Locate the cell with the specified text and output its [x, y] center coordinate. 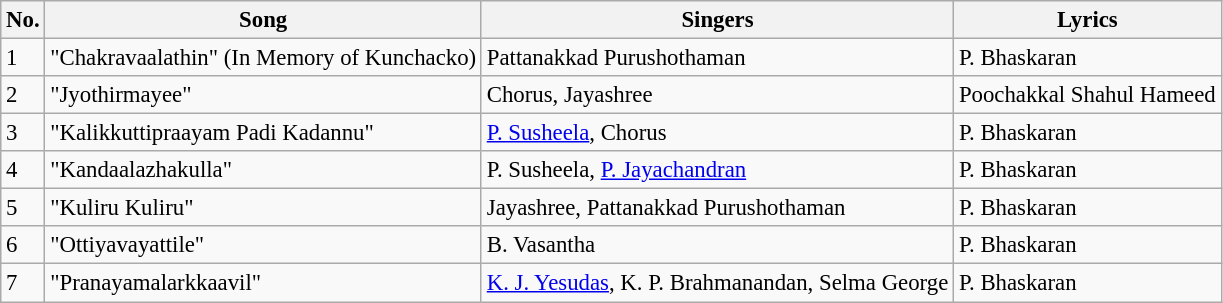
2 [23, 95]
5 [23, 208]
1 [23, 58]
P. Susheela, Chorus [717, 133]
4 [23, 170]
7 [23, 283]
Poochakkal Shahul Hameed [1088, 95]
"Kandaalazhakulla" [264, 170]
Jayashree, Pattanakkad Purushothaman [717, 208]
"Chakravaalathin" (In Memory of Kunchacko) [264, 58]
Song [264, 20]
K. J. Yesudas, K. P. Brahmanandan, Selma George [717, 283]
"Ottiyavayattile" [264, 245]
"Kuliru Kuliru" [264, 208]
Singers [717, 20]
3 [23, 133]
B. Vasantha [717, 245]
"Kalikkuttipraayam Padi Kadannu" [264, 133]
6 [23, 245]
Chorus, Jayashree [717, 95]
Pattanakkad Purushothaman [717, 58]
No. [23, 20]
Lyrics [1088, 20]
"Jyothirmayee" [264, 95]
"Pranayamalarkkaavil" [264, 283]
P. Susheela, P. Jayachandran [717, 170]
